Extract the [X, Y] coordinate from the center of the cell holding the provided text.  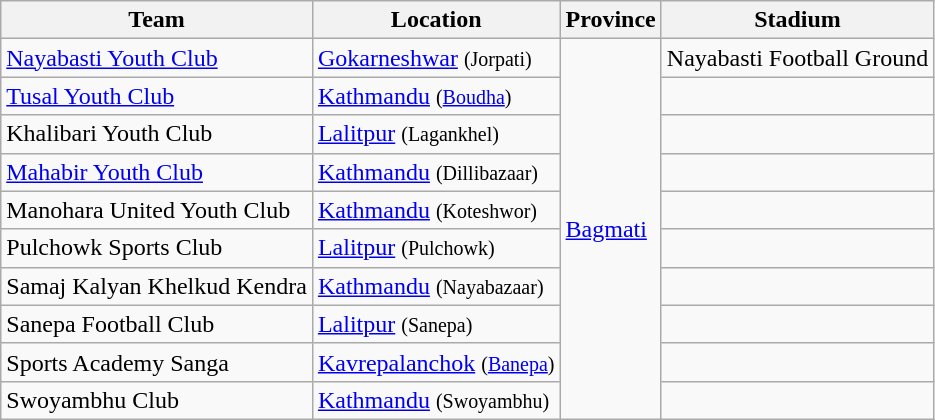
Bagmati [610, 230]
Team [157, 20]
Swoyambhu Club [157, 400]
Kathmandu (Koteshwor) [436, 210]
Stadium [797, 20]
Nayabasti Youth Club [157, 58]
Sports Academy Sanga [157, 362]
Mahabir Youth Club [157, 172]
Kathmandu (Swoyambhu) [436, 400]
Province [610, 20]
Manohara United Youth Club [157, 210]
Pulchowk Sports Club [157, 248]
Kathmandu (Boudha) [436, 96]
Lalitpur (Lagankhel) [436, 134]
Nayabasti Football Ground [797, 58]
Kavrepalanchok (Banepa) [436, 362]
Samaj Kalyan Khelkud Kendra [157, 286]
Sanepa Football Club [157, 324]
Lalitpur (Sanepa) [436, 324]
Lalitpur (Pulchowk) [436, 248]
Khalibari Youth Club [157, 134]
Tusal Youth Club [157, 96]
Gokarneshwar (Jorpati) [436, 58]
Kathmandu (Dillibazaar) [436, 172]
Location [436, 20]
Kathmandu (Nayabazaar) [436, 286]
